Determine the [x, y] coordinate at the center of the cell enclosing the given text.  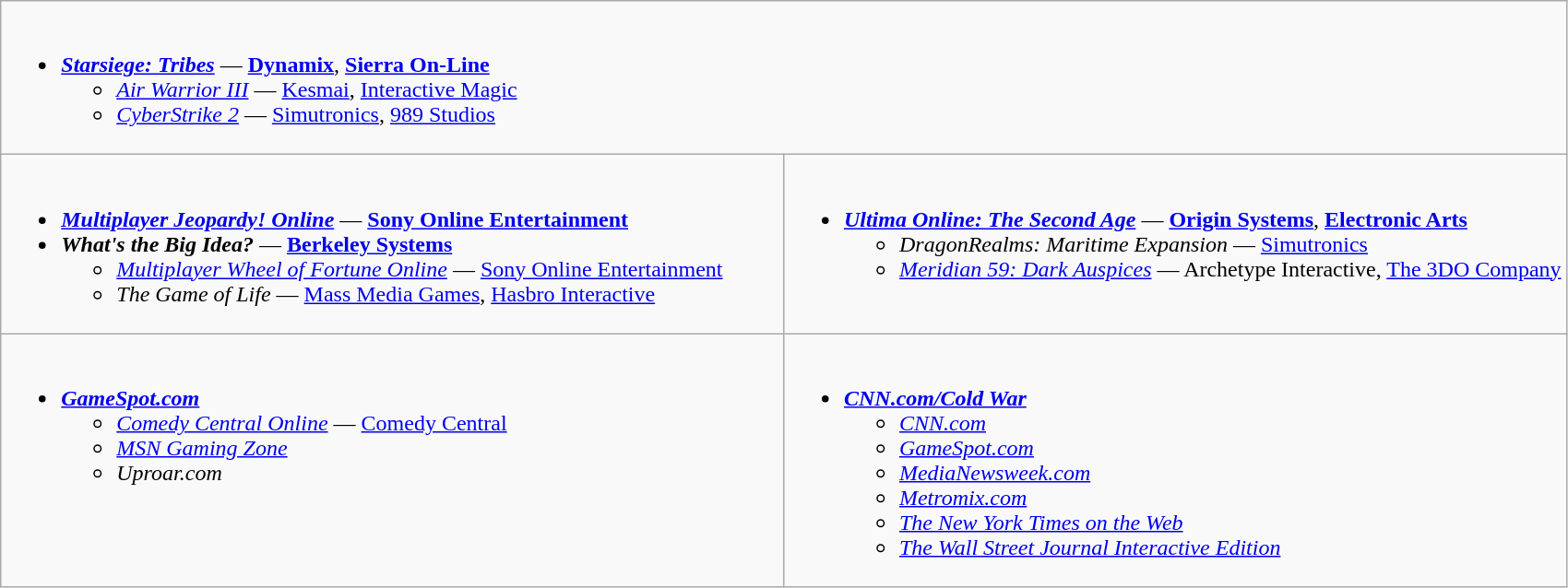
CNN.com/Cold WarCNN.comGameSpot.comMediaNewsweek.comMetromix.comThe New York Times on the WebThe Wall Street Journal Interactive Edition [1175, 461]
Starsiege: Tribes — Dynamix, Sierra On-LineAir Warrior III — Kesmai, Interactive MagicCyberStrike 2 — Simutronics, 989 Studios [784, 77]
GameSpot.comComedy Central Online — Comedy CentralMSN Gaming ZoneUproar.com [393, 461]
